Find where the given text appears and provide that cell's center as (X, Y) coordinate. 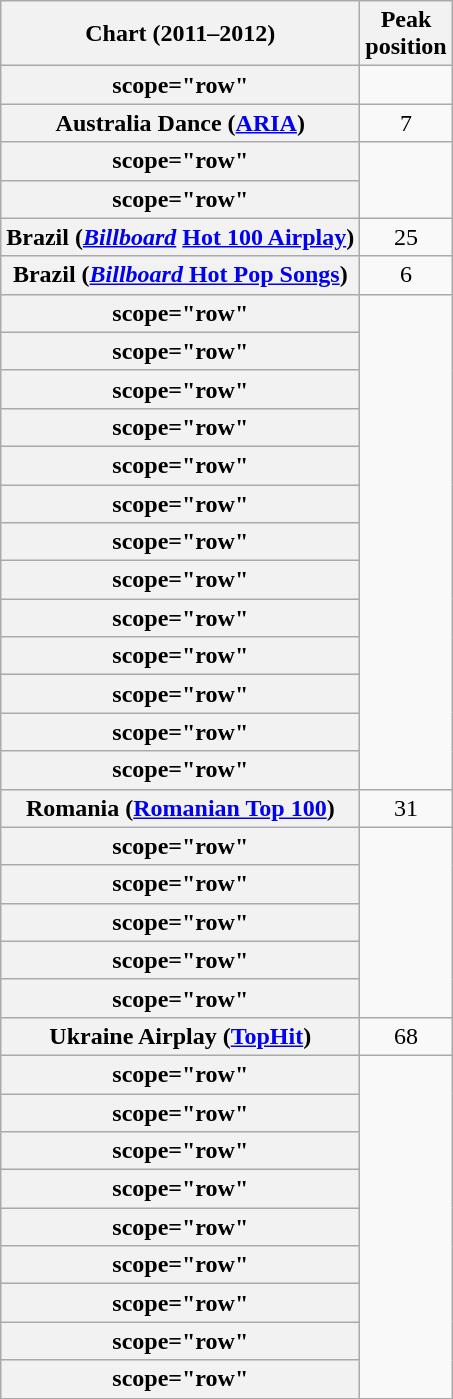
Peakposition (406, 34)
6 (406, 275)
25 (406, 237)
7 (406, 123)
Australia Dance (ARIA) (180, 123)
31 (406, 808)
Chart (2011–2012) (180, 34)
Ukraine Airplay (TopHit) (180, 1036)
68 (406, 1036)
Brazil (Billboard Hot 100 Airplay) (180, 237)
Brazil (Billboard Hot Pop Songs) (180, 275)
Romania (Romanian Top 100) (180, 808)
